Detect which cell encompasses the target text, then output its (x, y) center coordinate. 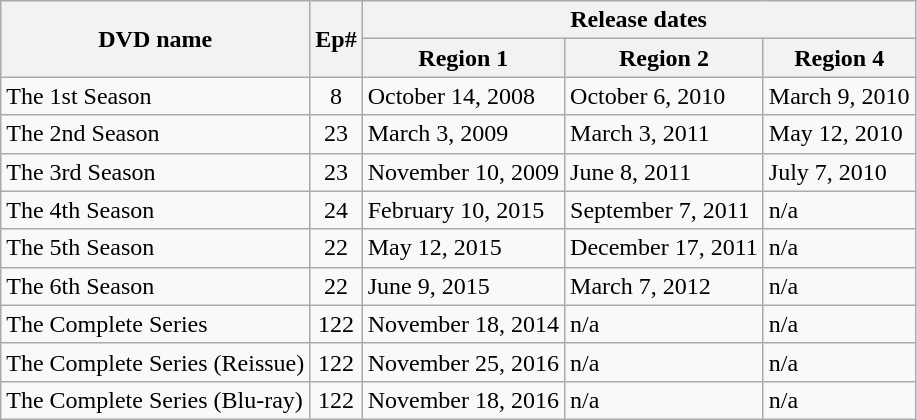
September 7, 2011 (664, 210)
November 25, 2016 (463, 362)
October 6, 2010 (664, 96)
24 (336, 210)
The 6th Season (156, 286)
The Complete Series (Reissue) (156, 362)
The Complete Series (156, 324)
The 3rd Season (156, 172)
Region 2 (664, 58)
The 5th Season (156, 248)
Release dates (638, 20)
February 10, 2015 (463, 210)
The 2nd Season (156, 134)
Region 1 (463, 58)
March 3, 2009 (463, 134)
Region 4 (839, 58)
November 10, 2009 (463, 172)
June 9, 2015 (463, 286)
The 1st Season (156, 96)
March 7, 2012 (664, 286)
May 12, 2010 (839, 134)
March 9, 2010 (839, 96)
December 17, 2011 (664, 248)
The Complete Series (Blu-ray) (156, 400)
November 18, 2014 (463, 324)
May 12, 2015 (463, 248)
June 8, 2011 (664, 172)
DVD name (156, 39)
July 7, 2010 (839, 172)
Ep# (336, 39)
The 4th Season (156, 210)
8 (336, 96)
November 18, 2016 (463, 400)
March 3, 2011 (664, 134)
October 14, 2008 (463, 96)
